For the text-containing cell, return its midpoint in [X, Y] coordinate format. 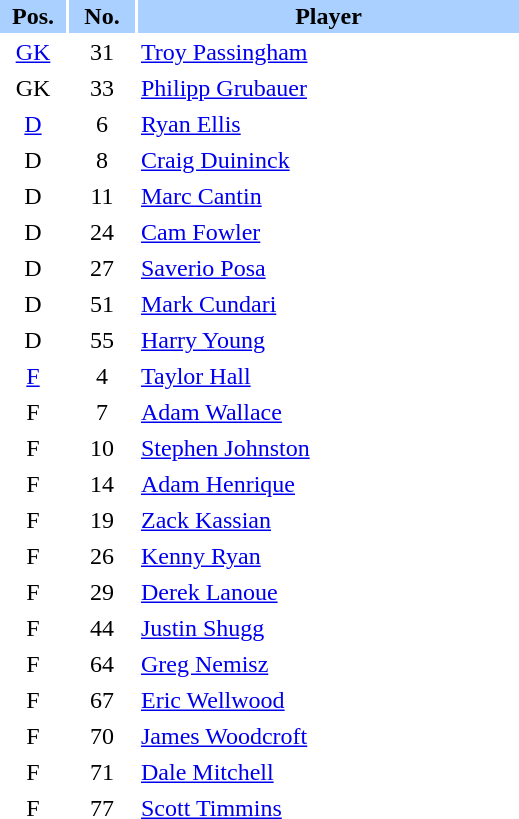
67 [102, 700]
14 [102, 484]
71 [102, 772]
Mark Cundari [328, 304]
24 [102, 232]
Dale Mitchell [328, 772]
27 [102, 268]
64 [102, 664]
Adam Wallace [328, 412]
Saverio Posa [328, 268]
44 [102, 628]
Taylor Hall [328, 376]
James Woodcroft [328, 736]
8 [102, 160]
Craig Duininck [328, 160]
29 [102, 592]
Eric Wellwood [328, 700]
31 [102, 52]
Marc Cantin [328, 196]
33 [102, 88]
Greg Nemisz [328, 664]
26 [102, 556]
Player [328, 16]
Cam Fowler [328, 232]
Philipp Grubauer [328, 88]
4 [102, 376]
70 [102, 736]
6 [102, 124]
7 [102, 412]
Pos. [33, 16]
Troy Passingham [328, 52]
51 [102, 304]
Zack Kassian [328, 520]
11 [102, 196]
No. [102, 16]
10 [102, 448]
55 [102, 340]
Stephen Johnston [328, 448]
19 [102, 520]
Derek Lanoue [328, 592]
Adam Henrique [328, 484]
Ryan Ellis [328, 124]
Harry Young [328, 340]
Justin Shugg [328, 628]
Kenny Ryan [328, 556]
